Scan for the cell matching the given text and deliver its [x, y] coordinate at center. 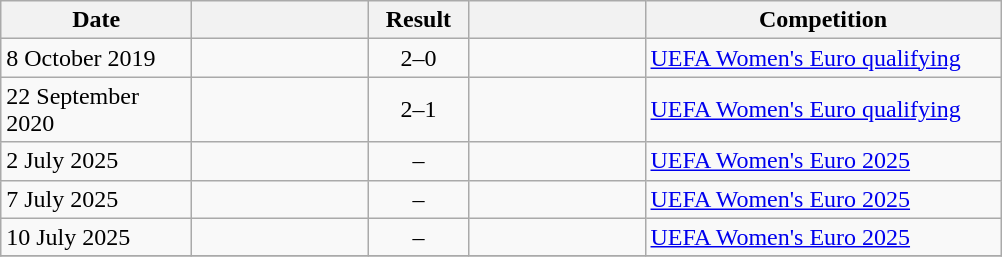
10 July 2025 [96, 237]
22 September 2020 [96, 110]
Date [96, 20]
2–1 [418, 110]
Result [418, 20]
8 October 2019 [96, 58]
2–0 [418, 58]
Competition [823, 20]
2 July 2025 [96, 161]
7 July 2025 [96, 199]
